Detect which cell encompasses the target text, then output its (X, Y) center coordinate. 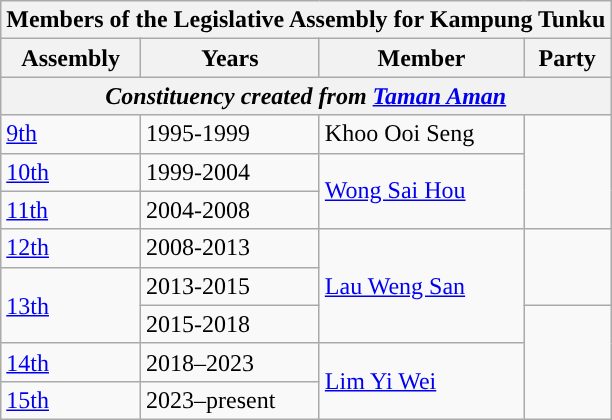
2004-2008 (230, 210)
Members of the Legislative Assembly for Kampung Tunku (306, 20)
9th (71, 134)
Khoo Ooi Seng (421, 134)
12th (71, 248)
Assembly (71, 58)
2018–2023 (230, 362)
Party (568, 58)
2023–present (230, 400)
11th (71, 210)
1999-2004 (230, 172)
13th (71, 305)
2008-2013 (230, 248)
Lau Weng San (421, 286)
Constituency created from Taman Aman (306, 96)
2013-2015 (230, 286)
2015-2018 (230, 324)
15th (71, 400)
Years (230, 58)
10th (71, 172)
14th (71, 362)
1995-1999 (230, 134)
Member (421, 58)
Lim Yi Wei (421, 381)
Wong Sai Hou (421, 191)
